Identify which cell holds the provided text, then report its [x, y] central coordinate. 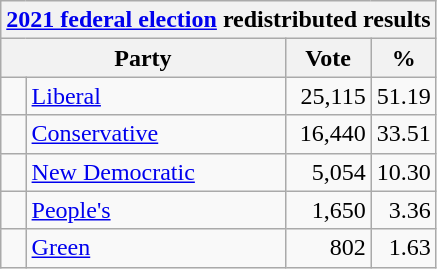
People's [156, 210]
Conservative [156, 134]
25,115 [328, 96]
33.51 [404, 134]
10.30 [404, 172]
1,650 [328, 210]
% [404, 58]
Green [156, 248]
5,054 [328, 172]
2021 federal election redistributed results [218, 20]
1.63 [404, 248]
Party [143, 58]
16,440 [328, 134]
3.36 [404, 210]
802 [328, 248]
New Democratic [156, 172]
51.19 [404, 96]
Vote [328, 58]
Liberal [156, 96]
